Search for the cell housing the specified text and yield its [X, Y] center coordinate. 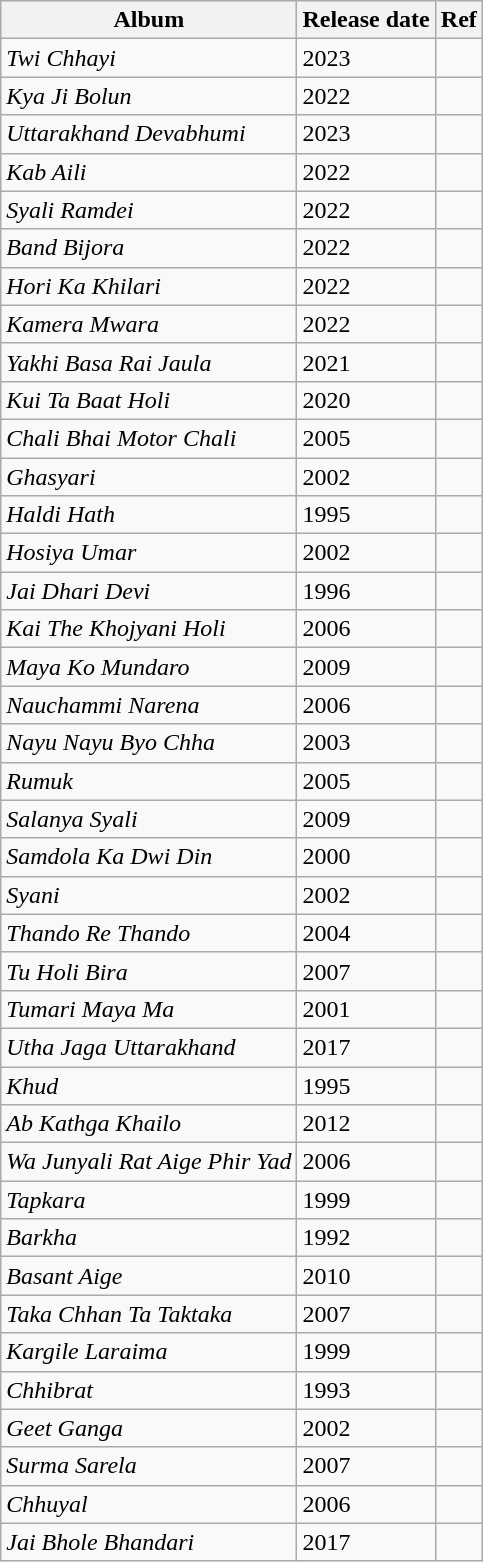
Syali Ramdei [149, 210]
Nauchammi Narena [149, 705]
Nayu Nayu Byo Chha [149, 743]
Chhuyal [149, 1504]
Geet Ganga [149, 1428]
1996 [366, 591]
Tu Holi Bira [149, 971]
2010 [366, 1276]
Surma Sarela [149, 1466]
Band Bijora [149, 248]
2021 [366, 362]
Release date [366, 20]
2000 [366, 857]
2012 [366, 1124]
Album [149, 20]
Chhibrat [149, 1390]
Kui Ta Baat Holi [149, 400]
Chali Bhai Motor Chali [149, 438]
Utha Jaga Uttarakhand [149, 1047]
Jai Dhari Devi [149, 591]
Maya Ko Mundaro [149, 667]
Uttarakhand Devabhumi [149, 134]
Tumari Maya Ma [149, 1009]
Ghasyari [149, 477]
Hori Ka Khilari [149, 286]
Samdola Ka Dwi Din [149, 857]
Taka Chhan Ta Taktaka [149, 1314]
Ab Kathga Khailo [149, 1124]
Ref [458, 20]
Hosiya Umar [149, 553]
Syani [149, 895]
Rumuk [149, 781]
Kamera Mwara [149, 324]
Basant Aige [149, 1276]
Khud [149, 1085]
Barkha [149, 1238]
Kargile Laraima [149, 1352]
Yakhi Basa Rai Jaula [149, 362]
Salanya Syali [149, 819]
2004 [366, 933]
Twi Chhayi [149, 58]
1993 [366, 1390]
Kya Ji Bolun [149, 96]
Kai The Khojyani Holi [149, 629]
1992 [366, 1238]
Jai Bhole Bhandari [149, 1542]
Thando Re Thando [149, 933]
2001 [366, 1009]
2003 [366, 743]
Tapkara [149, 1200]
2020 [366, 400]
Wa Junyali Rat Aige Phir Yad [149, 1162]
Kab Aili [149, 172]
Haldi Hath [149, 515]
